Determine the (x, y) coordinate at the center of the cell enclosing the given text.  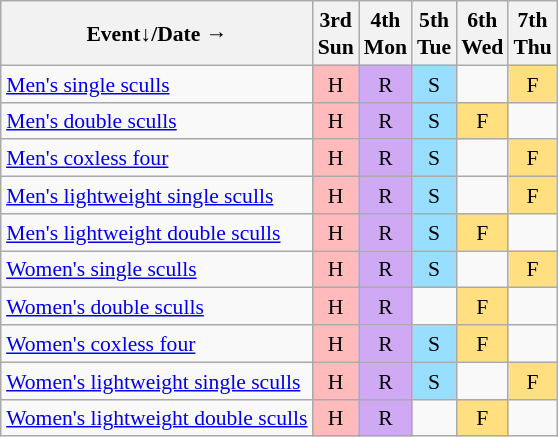
3rdSun (336, 33)
6thWed (482, 33)
5thTue (434, 33)
Women's coxless four (156, 344)
Event↓/Date → (156, 33)
Men's lightweight single sculls (156, 194)
Women's lightweight double sculls (156, 418)
4thMon (386, 33)
Women's single sculls (156, 268)
Men's single sculls (156, 84)
7thThu (532, 33)
Men's lightweight double sculls (156, 232)
Men's coxless four (156, 158)
Women's lightweight single sculls (156, 380)
Men's double sculls (156, 120)
Women's double sculls (156, 306)
